From the cell containing the given text, extract its center point as (x, y) coordinate. 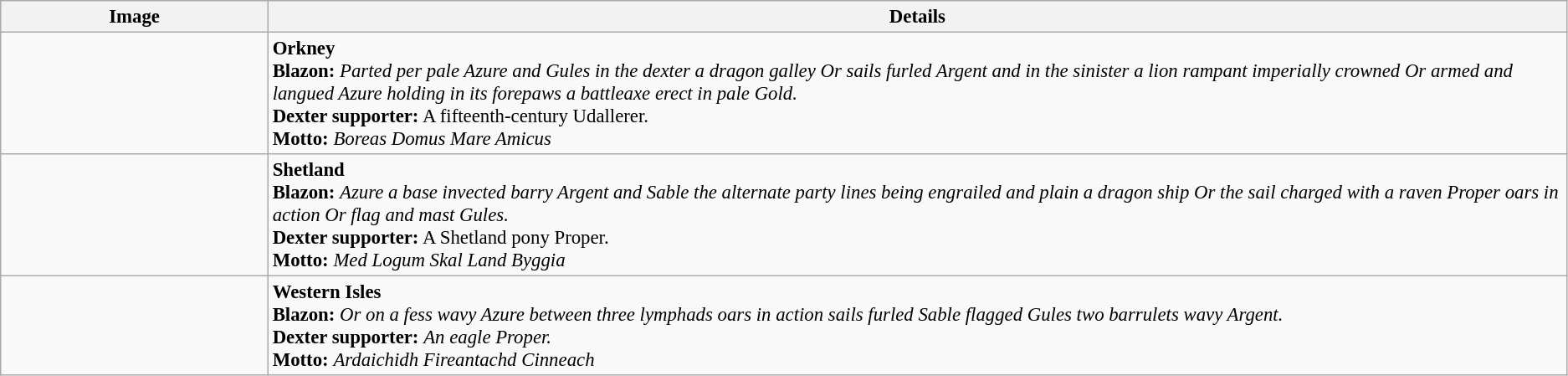
Details (917, 17)
Image (135, 17)
